Locate the cell with the specified text and output its [x, y] center coordinate. 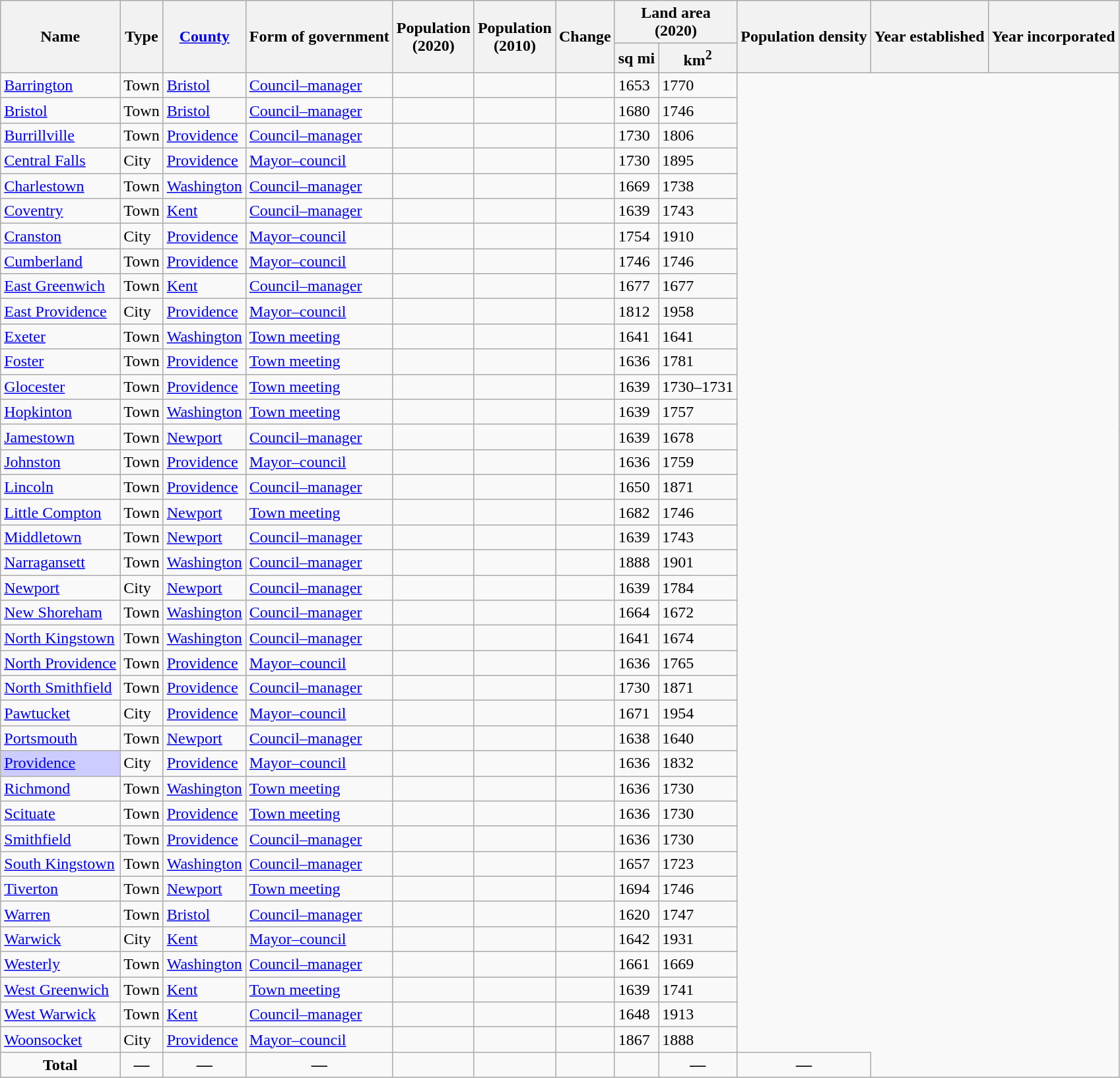
1812 [636, 311]
Woonsocket [61, 1040]
Narragansett [61, 563]
Cranston [61, 236]
1682 [636, 512]
1754 [636, 236]
1867 [636, 1040]
1664 [636, 613]
1738 [698, 186]
Year established [929, 37]
1672 [698, 613]
Warren [61, 914]
West Warwick [61, 1015]
South Kingstown [61, 864]
Glocester [61, 387]
1620 [636, 914]
1765 [698, 663]
Year incorporated [1053, 37]
1832 [698, 763]
North Providence [61, 663]
1759 [698, 462]
km2 [698, 58]
Type [141, 37]
1895 [698, 161]
Name [61, 37]
Change [585, 37]
North Kingstown [61, 638]
1678 [698, 437]
1954 [698, 713]
1694 [636, 889]
East Providence [61, 311]
1757 [698, 412]
Johnston [61, 462]
Total [61, 1065]
Cumberland [61, 261]
Barrington [61, 85]
West Greenwich [61, 990]
Land area(2020) [676, 22]
Charlestown [61, 186]
1770 [698, 85]
East Greenwich [61, 286]
1730–1731 [698, 387]
1781 [698, 362]
1806 [698, 135]
1747 [698, 914]
1638 [636, 738]
1657 [636, 864]
1910 [698, 236]
Middletown [61, 537]
Little Compton [61, 512]
Form of government [319, 37]
Pawtucket [61, 713]
Coventry [61, 211]
1674 [698, 638]
Warwick [61, 939]
1648 [636, 1015]
Hopkinton [61, 412]
1741 [698, 990]
Exeter [61, 336]
Jamestown [61, 437]
1680 [636, 110]
Population(2010) [515, 37]
Central Falls [61, 161]
Foster [61, 362]
Portsmouth [61, 738]
Smithfield [61, 839]
North Smithfield [61, 688]
1958 [698, 311]
1913 [698, 1015]
1784 [698, 588]
Richmond [61, 788]
Scituate [61, 813]
1640 [698, 738]
1642 [636, 939]
Burrillville [61, 135]
1661 [636, 965]
Lincoln [61, 487]
Population(2020) [433, 37]
Population density [804, 37]
1901 [698, 563]
1723 [698, 864]
County [205, 37]
sq mi [636, 58]
Westerly [61, 965]
1671 [636, 713]
1653 [636, 85]
1650 [636, 487]
1931 [698, 939]
New Shoreham [61, 613]
Tiverton [61, 889]
